Find where the given text appears and provide that cell's center as [x, y] coordinate. 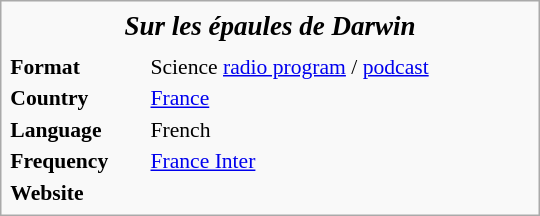
Country [78, 98]
Sur les épaules de Darwin [270, 26]
Frequency [78, 161]
France [340, 98]
Language [78, 129]
France Inter [340, 161]
Website [78, 192]
French [340, 129]
Science radio program / podcast [340, 66]
Format [78, 66]
